Search for the cell housing the specified text and yield its (X, Y) center coordinate. 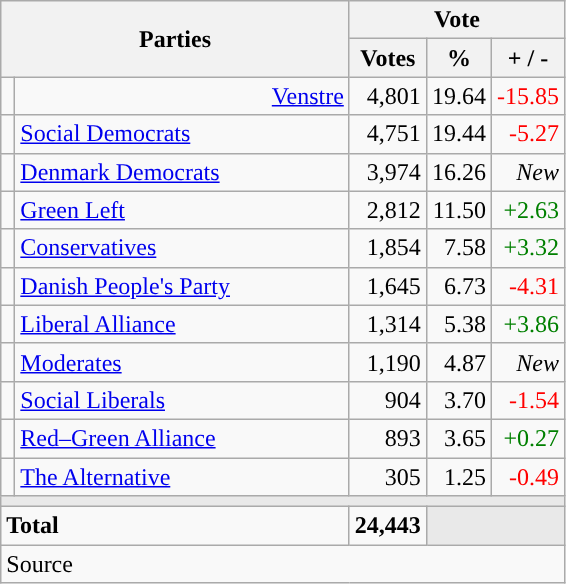
3.70 (458, 400)
6.73 (458, 286)
4,801 (388, 96)
19.44 (458, 134)
Parties (176, 39)
-0.49 (528, 477)
The Alternative (182, 477)
-1.54 (528, 400)
1,645 (388, 286)
3.65 (458, 438)
893 (388, 438)
Liberal Alliance (182, 324)
-15.85 (528, 96)
1,854 (388, 248)
1.25 (458, 477)
+2.63 (528, 210)
5.38 (458, 324)
Red–Green Alliance (182, 438)
Social Democrats (182, 134)
+3.86 (528, 324)
Danish People's Party (182, 286)
Denmark Democrats (182, 172)
305 (388, 477)
19.64 (458, 96)
Moderates (182, 362)
-4.31 (528, 286)
16.26 (458, 172)
1,314 (388, 324)
Source (283, 564)
904 (388, 400)
+0.27 (528, 438)
7.58 (458, 248)
Venstre (182, 96)
11.50 (458, 210)
+3.32 (528, 248)
1,190 (388, 362)
Vote (456, 20)
+ / - (528, 58)
Total (176, 526)
% (458, 58)
4.87 (458, 362)
Votes (388, 58)
Green Left (182, 210)
Conservatives (182, 248)
3,974 (388, 172)
4,751 (388, 134)
-5.27 (528, 134)
Social Liberals (182, 400)
2,812 (388, 210)
24,443 (388, 526)
